For the text-containing cell, return its midpoint in (X, Y) coordinate format. 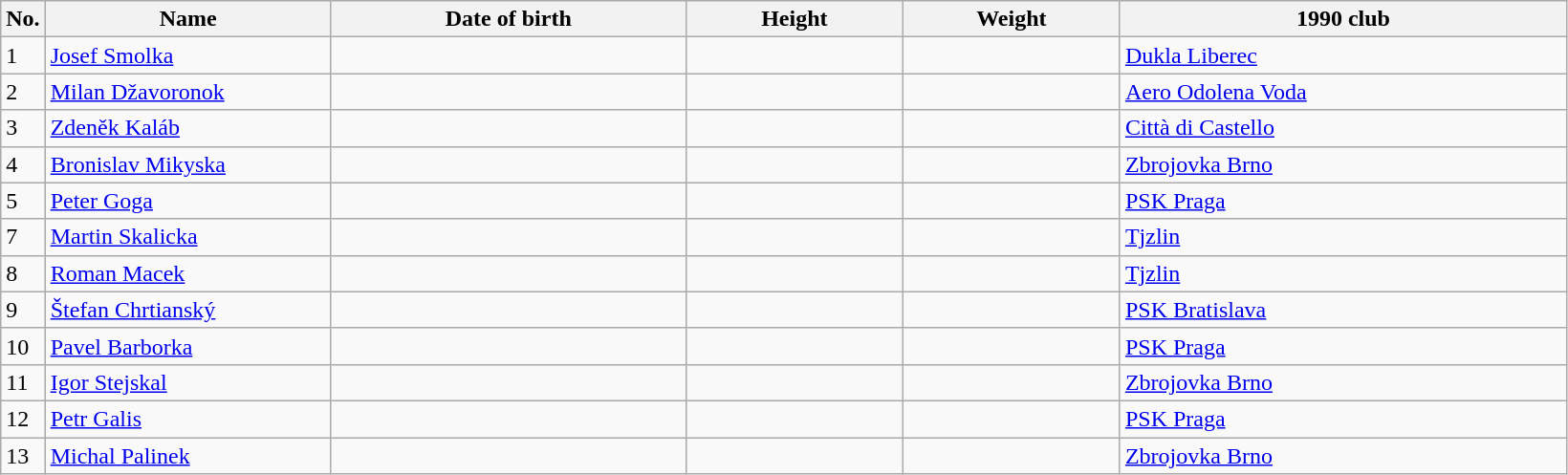
Josef Smolka (187, 55)
3 (23, 128)
7 (23, 237)
Pavel Barborka (187, 346)
Igor Stejskal (187, 382)
4 (23, 164)
Weight (1012, 19)
10 (23, 346)
No. (23, 19)
13 (23, 456)
Petr Galis (187, 419)
Zdeněk Kaláb (187, 128)
Štefan Chrtianský (187, 310)
12 (23, 419)
Dukla Liberec (1342, 55)
Height (794, 19)
Aero Odolena Voda (1342, 92)
Date of birth (509, 19)
Città di Castello (1342, 128)
11 (23, 382)
9 (23, 310)
Peter Goga (187, 201)
Bronislav Mikyska (187, 164)
5 (23, 201)
Michal Palinek (187, 456)
PSK Bratislava (1342, 310)
Milan Džavoronok (187, 92)
Martin Skalicka (187, 237)
Roman Macek (187, 273)
8 (23, 273)
2 (23, 92)
1990 club (1342, 19)
1 (23, 55)
Name (187, 19)
